Extract the [x, y] coordinate from the center of the cell holding the provided text.  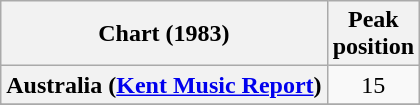
Peakposition [373, 34]
15 [373, 85]
Chart (1983) [164, 34]
Australia (Kent Music Report) [164, 85]
